Detect which cell encompasses the target text, then output its [x, y] center coordinate. 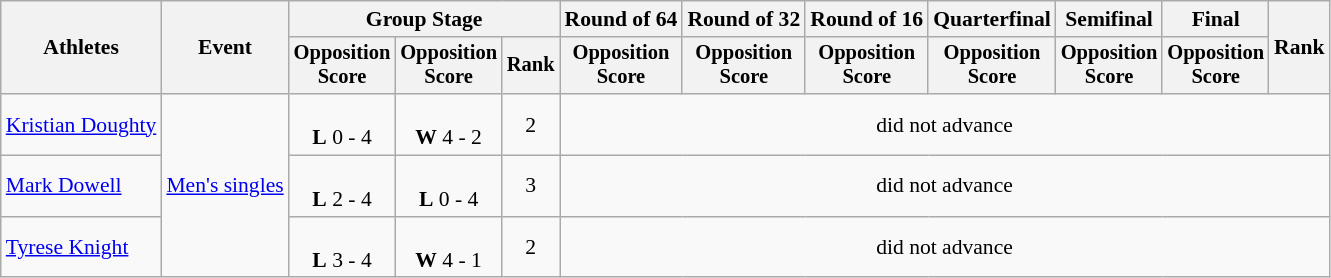
Event [224, 48]
Final [1216, 19]
W 4 - 1 [448, 248]
Round of 16 [866, 19]
Kristian Doughty [82, 124]
Men's singles [224, 186]
L 2 - 4 [342, 186]
Athletes [82, 48]
3 [531, 186]
Semifinal [1110, 19]
L 3 - 4 [342, 248]
Tyrese Knight [82, 248]
W 4 - 2 [448, 124]
Round of 32 [744, 19]
Quarterfinal [992, 19]
Round of 64 [622, 19]
Mark Dowell [82, 186]
Group Stage [424, 19]
